Capture the cell that displays the provided text and extract its [x, y] central coordinate. 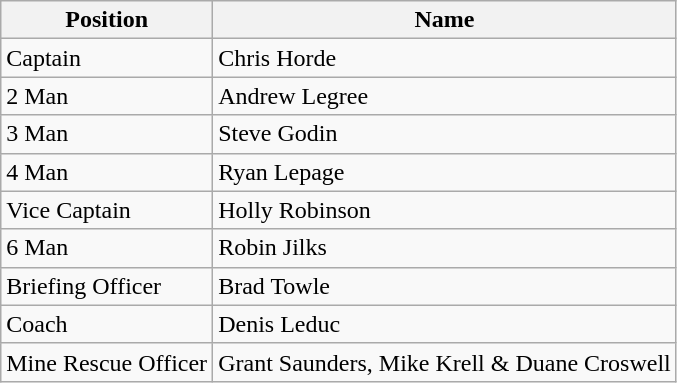
6 Man [107, 248]
Grant Saunders, Mike Krell & Duane Croswell [445, 362]
Brad Towle [445, 286]
Coach [107, 324]
Captain [107, 58]
Steve Godin [445, 134]
Ryan Lepage [445, 172]
Position [107, 20]
Denis Leduc [445, 324]
Name [445, 20]
4 Man [107, 172]
Chris Horde [445, 58]
Robin Jilks [445, 248]
Mine Rescue Officer [107, 362]
Holly Robinson [445, 210]
3 Man [107, 134]
Andrew Legree [445, 96]
Vice Captain [107, 210]
2 Man [107, 96]
Briefing Officer [107, 286]
